For the text-containing cell, return its midpoint in [X, Y] coordinate format. 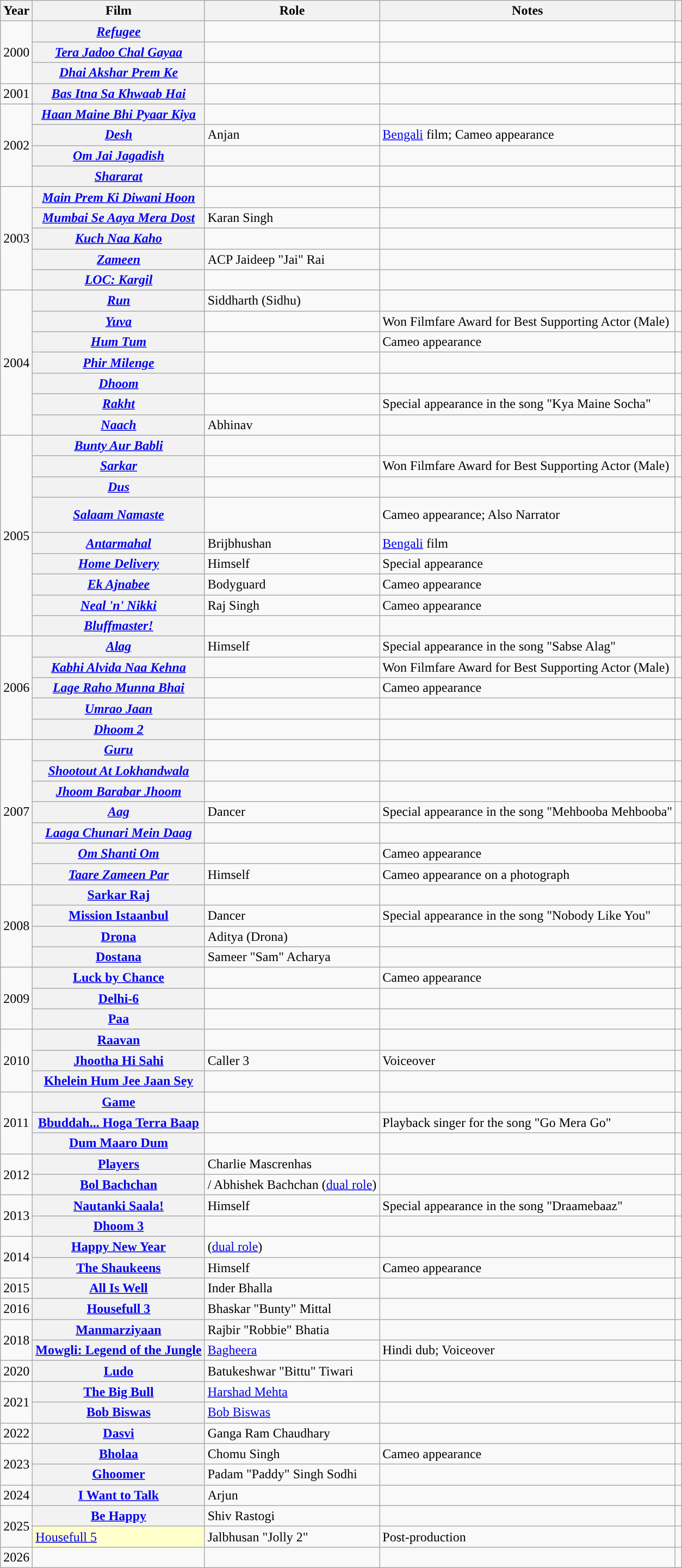
Aditya (Drona) [292, 936]
Dhai Akshar Prem Ke [119, 73]
Yuva [119, 321]
Bunty Aur Babli [119, 445]
All Is Well [119, 1288]
Game [119, 1102]
2018 [16, 1340]
2005 [16, 536]
Bluffmaster! [119, 626]
2003 [16, 238]
Shootout At Lokhandwala [119, 771]
Neal 'n' Nikki [119, 605]
2012 [16, 1174]
2025 [16, 1526]
Haan Maine Bhi Pyaar Kiya [119, 114]
Taare Zameen Par [119, 874]
Cameo appearance; Also Narrator [528, 515]
Manmarziyaan [119, 1330]
Dhoom [119, 383]
Post-production [528, 1536]
Siddharth (Sidhu) [292, 301]
Special appearance [528, 563]
Jhootha Hi Sahi [119, 1061]
Sarkar Raj [119, 895]
2021 [16, 1402]
Notes [528, 11]
2004 [16, 363]
Nautanki Saala! [119, 1205]
2014 [16, 1257]
Luck by Chance [119, 978]
Dhoom 2 [119, 729]
Padam "Paddy" Singh Sodhi [292, 1474]
2001 [16, 94]
Sarkar [119, 466]
Paa [119, 1019]
Housefull 3 [119, 1309]
Special appearance in the song "Kya Maine Socha" [528, 404]
Rakht [119, 404]
Dostana [119, 957]
Om Shanti Om [119, 853]
Dum Maaro Dum [119, 1143]
Run [119, 301]
Phir Milenge [119, 363]
2006 [16, 688]
Alag [119, 647]
Ganga Ram Chaudhary [292, 1433]
2011 [16, 1123]
Bodyguard [292, 584]
Naach [119, 425]
Delhi-6 [119, 999]
Special appearance in the song "Sabse Alag" [528, 647]
Aag [119, 812]
Om Jai Jagadish [119, 156]
Zameen [119, 259]
Rajbir "Robbie" Bhatia [292, 1330]
Ludo [119, 1371]
2020 [16, 1371]
Film [119, 11]
Chomu Singh [292, 1454]
Mumbai Se Aaya Mera Dost [119, 218]
Happy New Year [119, 1247]
Bbuddah... Hoga Terra Baap [119, 1123]
The Shaukeens [119, 1268]
Dasvi [119, 1433]
Be Happy [119, 1516]
Batukeshwar "Bittu" Tiwari [292, 1371]
Sameer "Sam" Acharya [292, 957]
Playback singer for the song "Go Mera Go" [528, 1123]
Laaga Chunari Mein Daag [119, 833]
Raj Singh [292, 605]
I Want to Talk [119, 1495]
Main Prem Ki Diwani Hoon [119, 197]
Hum Tum [119, 342]
Kuch Naa Kaho [119, 238]
Special appearance in the song "Nobody Like You" [528, 915]
2026 [16, 1557]
Dus [119, 487]
Ek Ajnabee [119, 584]
Bhaskar "Bunty" Mittal [292, 1309]
Abhinav [292, 425]
Bengali film [528, 543]
Special appearance in the song "Draamebaaz" [528, 1205]
2009 [16, 999]
Jhoom Barabar Jhoom [119, 791]
Housefull 5 [119, 1536]
Bol Bachchan [119, 1185]
Players [119, 1164]
Tera Jadoo Chal Gayaa [119, 52]
Kabhi Alvida Naa Kehna [119, 667]
Cameo appearance on a photograph [528, 874]
2015 [16, 1288]
Home Delivery [119, 563]
Desh [119, 135]
Karan Singh [292, 218]
2007 [16, 812]
Mission Istaanbul [119, 915]
2016 [16, 1309]
Shiv Rastogi [292, 1516]
Salaam Namaste [119, 515]
Ghoomer [119, 1474]
LOC: Kargil [119, 280]
Bagheera [292, 1350]
Mowgli: Legend of the Jungle [119, 1350]
Arjun [292, 1495]
Refugee [119, 32]
2013 [16, 1216]
Shararat [119, 176]
ACP Jaideep "Jai" Rai [292, 259]
Jalbhusan "Jolly 2" [292, 1536]
Hindi dub; Voiceover [528, 1350]
Role [292, 11]
Charlie Mascrenhas [292, 1164]
2024 [16, 1495]
Antarmahal [119, 543]
2008 [16, 926]
Special appearance in the song "Mehbooba Mehbooba" [528, 812]
2002 [16, 145]
Dhoom 3 [119, 1226]
(dual role) [292, 1247]
Bas Itna Sa Khwaab Hai [119, 94]
2022 [16, 1433]
Harshad Mehta [292, 1392]
Inder Bhalla [292, 1288]
/ Abhishek Bachchan (dual role) [292, 1185]
Guru [119, 750]
Anjan [292, 135]
Year [16, 11]
2000 [16, 52]
2010 [16, 1061]
Bholaa [119, 1454]
Brijbhushan [292, 543]
Caller 3 [292, 1061]
Lage Raho Munna Bhai [119, 688]
The Big Bull [119, 1392]
Voiceover [528, 1061]
Bengali film; Cameo appearance [528, 135]
Khelein Hum Jee Jaan Sey [119, 1081]
Raavan [119, 1040]
Umrao Jaan [119, 709]
2023 [16, 1464]
Drona [119, 936]
